For the text-containing cell, return its midpoint in (x, y) coordinate format. 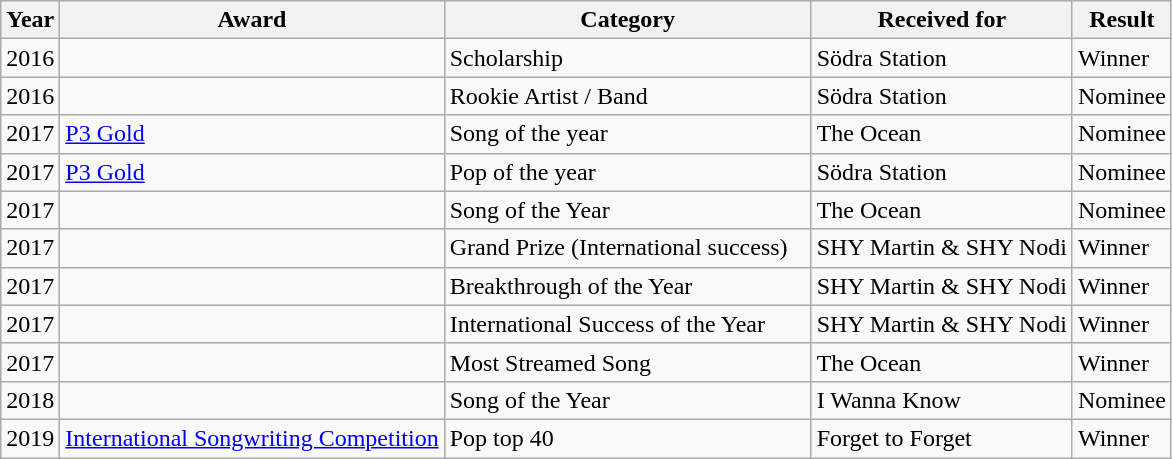
Pop of the year (628, 172)
Most Streamed Song (628, 362)
Rookie Artist / Band (628, 96)
2019 (30, 438)
Award (252, 20)
Result (1122, 20)
Song of the year (628, 134)
Pop top 40 (628, 438)
I Wanna Know (942, 400)
International Songwriting Competition (252, 438)
Category (628, 20)
Grand Prize (International success) (628, 248)
International Success of the Year (628, 324)
Forget to Forget (942, 438)
Received for (942, 20)
2018 (30, 400)
Year (30, 20)
Breakthrough of the Year (628, 286)
Scholarship (628, 58)
